Return [X, Y] of the center of cell containing provided text 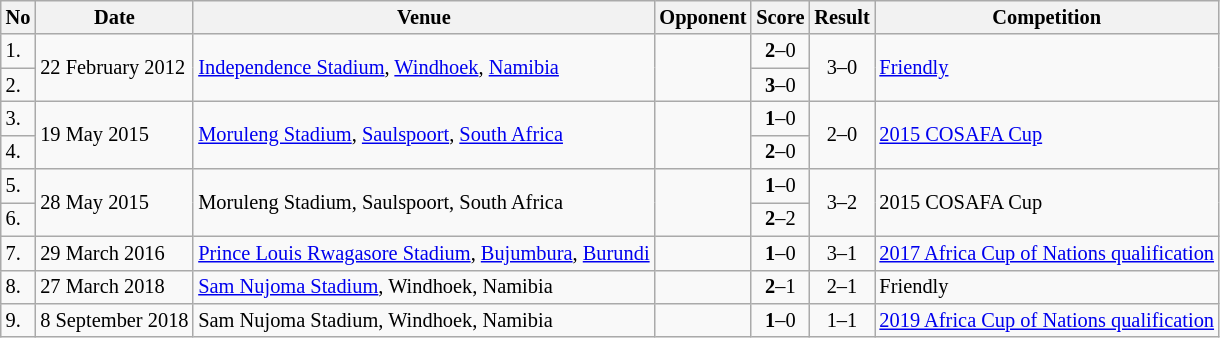
Venue [424, 17]
7. [18, 253]
2–2 [780, 219]
Score [780, 17]
3–1 [842, 253]
No [18, 17]
2019 Africa Cup of Nations qualification [1047, 320]
Prince Louis Rwagasore Stadium, Bujumbura, Burundi [424, 253]
Independence Stadium, Windhoek, Namibia [424, 68]
4. [18, 152]
8. [18, 287]
Opponent [702, 17]
29 March 2016 [114, 253]
19 May 2015 [114, 134]
1–1 [842, 320]
9. [18, 320]
5. [18, 186]
3–2 [842, 202]
22 February 2012 [114, 68]
6. [18, 219]
Result [842, 17]
27 March 2018 [114, 287]
28 May 2015 [114, 202]
Competition [1047, 17]
8 September 2018 [114, 320]
3. [18, 118]
2017 Africa Cup of Nations qualification [1047, 253]
1. [18, 51]
2. [18, 85]
Date [114, 17]
